Identify which cell holds the provided text, then report its (X, Y) central coordinate. 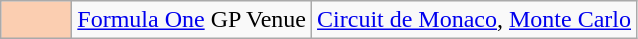
Formula One GP Venue (192, 20)
Circuit de Monaco, Monte Carlo (474, 20)
